Determine the (x, y) coordinate at the center of the cell enclosing the given text.  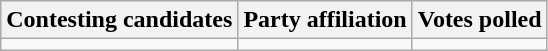
Party affiliation (325, 20)
Votes polled (480, 20)
Contesting candidates (120, 20)
